Output the (X, Y) coordinate of the center of the cell containing the given text.  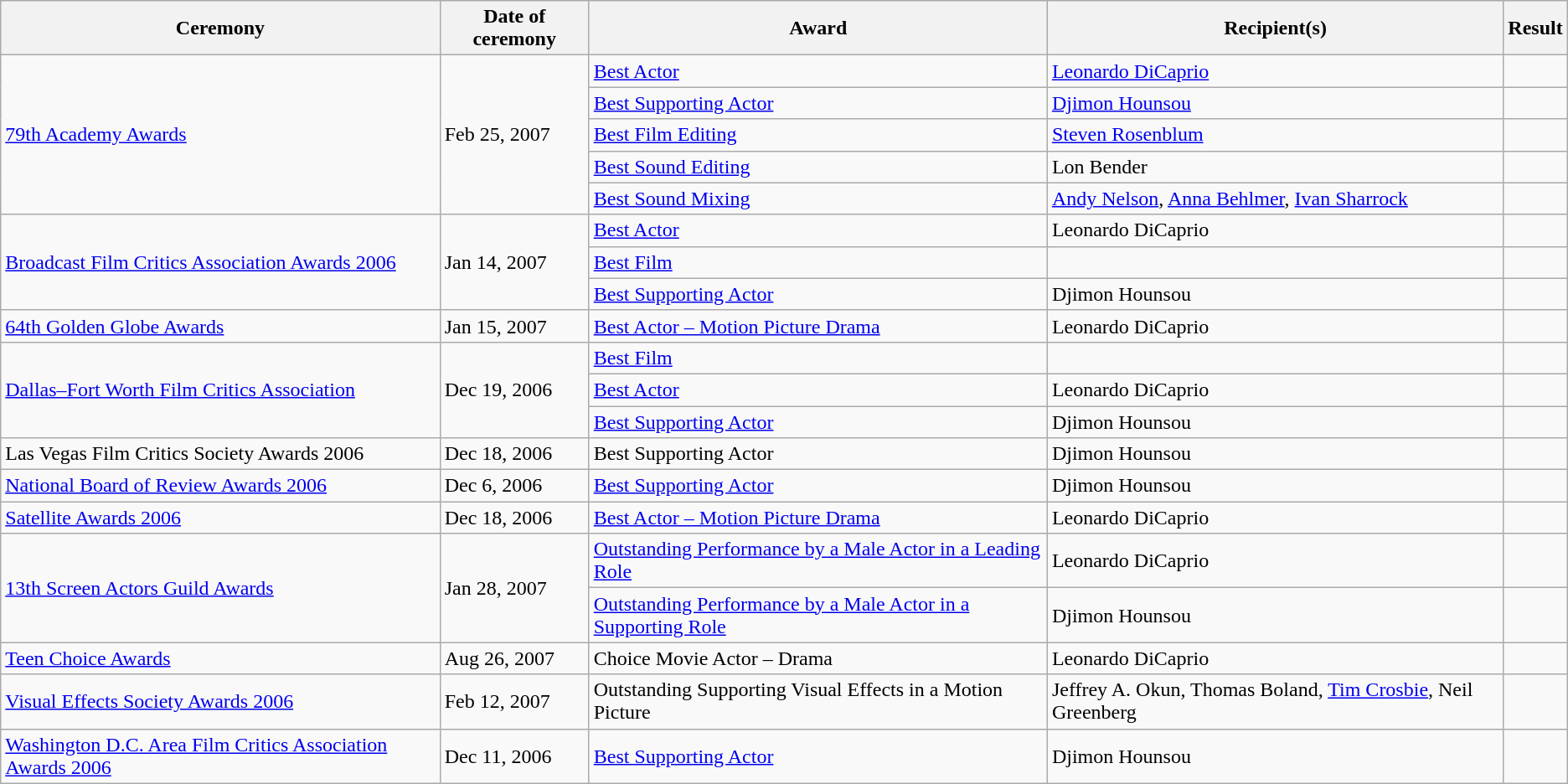
Best Sound Editing (818, 167)
Visual Effects Society Awards 2006 (220, 702)
13th Screen Actors Guild Awards (220, 588)
79th Academy Awards (220, 135)
Teen Choice Awards (220, 658)
Best Sound Mixing (818, 199)
National Board of Review Awards 2006 (220, 486)
Result (1535, 28)
Dec 11, 2006 (514, 756)
Date of ceremony (514, 28)
Dallas–Fort Worth Film Critics Association (220, 389)
Steven Rosenblum (1275, 135)
Recipient(s) (1275, 28)
Outstanding Supporting Visual Effects in a Motion Picture (818, 702)
Outstanding Performance by a Male Actor in a Leading Role (818, 561)
Andy Nelson, Anna Behlmer, Ivan Sharrock (1275, 199)
Dec 19, 2006 (514, 389)
Award (818, 28)
Jeffrey A. Okun, Thomas Boland, Tim Crosbie, Neil Greenberg (1275, 702)
Aug 26, 2007 (514, 658)
Jan 14, 2007 (514, 262)
Jan 28, 2007 (514, 588)
Satellite Awards 2006 (220, 518)
64th Golden Globe Awards (220, 326)
Best Film Editing (818, 135)
Feb 25, 2007 (514, 135)
Washington D.C. Area Film Critics Association Awards 2006 (220, 756)
Outstanding Performance by a Male Actor in a Supporting Role (818, 615)
Las Vegas Film Critics Society Awards 2006 (220, 454)
Feb 12, 2007 (514, 702)
Ceremony (220, 28)
Lon Bender (1275, 167)
Jan 15, 2007 (514, 326)
Dec 6, 2006 (514, 486)
Choice Movie Actor – Drama (818, 658)
Broadcast Film Critics Association Awards 2006 (220, 262)
